Return the (X, Y) coordinate for the center point of the cell that contains the specified text.  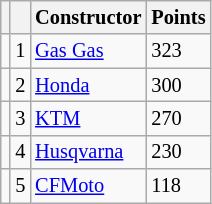
2 (20, 85)
5 (20, 186)
Gas Gas (88, 51)
3 (20, 118)
Constructor (88, 17)
4 (20, 152)
Husqvarna (88, 152)
CFMoto (88, 186)
270 (178, 118)
KTM (88, 118)
Points (178, 17)
Honda (88, 85)
323 (178, 51)
300 (178, 85)
230 (178, 152)
118 (178, 186)
1 (20, 51)
